Find where the given text appears and provide that cell's center as (x, y) coordinate. 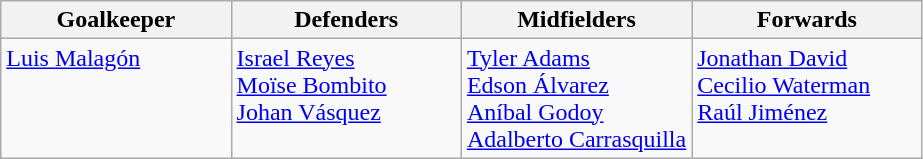
Israel Reyes Moïse Bombito Johan Vásquez (346, 98)
Defenders (346, 20)
Goalkeeper (116, 20)
Forwards (807, 20)
Midfielders (576, 20)
Tyler Adams Edson Álvarez Aníbal Godoy Adalberto Carrasquilla (576, 98)
Jonathan David Cecilio Waterman Raúl Jiménez (807, 98)
Luis Malagón (116, 98)
